Scan for the cell matching the given text and deliver its [X, Y] coordinate at center. 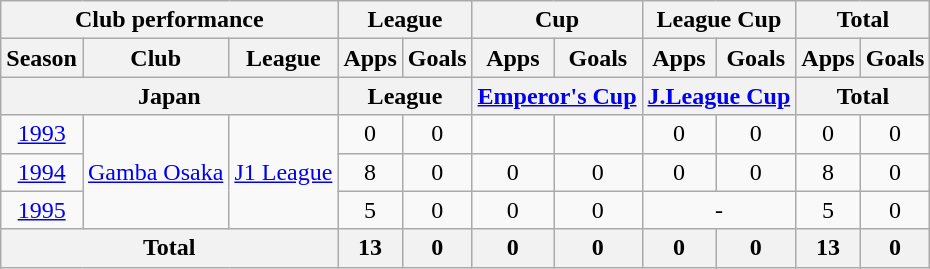
1994 [42, 172]
League Cup [719, 20]
Japan [170, 96]
Gamba Osaka [155, 172]
Cup [557, 20]
Club performance [170, 20]
1993 [42, 134]
Club [155, 58]
Season [42, 58]
J1 League [284, 172]
- [719, 210]
Emperor's Cup [557, 96]
J.League Cup [719, 96]
1995 [42, 210]
